Provide the [x, y] coordinate of the cell's center where the given text is located.  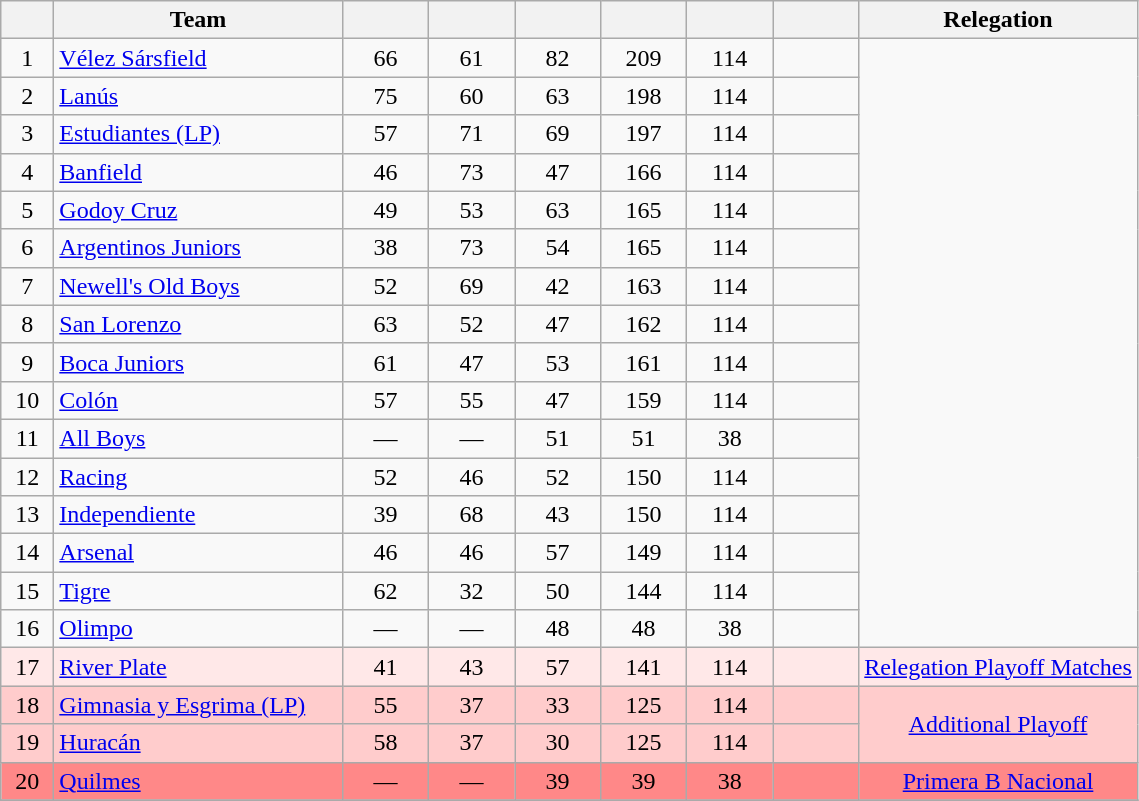
River Plate [198, 667]
13 [28, 515]
Colón [198, 400]
Quilmes [198, 781]
Primera B Nacional [998, 781]
Boca Juniors [198, 362]
68 [471, 515]
42 [557, 286]
11 [28, 438]
Lanús [198, 96]
8 [28, 324]
149 [644, 553]
41 [385, 667]
54 [557, 248]
66 [385, 58]
16 [28, 629]
198 [644, 96]
163 [644, 286]
15 [28, 591]
14 [28, 553]
162 [644, 324]
197 [644, 134]
50 [557, 591]
166 [644, 172]
San Lorenzo [198, 324]
60 [471, 96]
20 [28, 781]
141 [644, 667]
161 [644, 362]
All Boys [198, 438]
58 [385, 743]
18 [28, 705]
Racing [198, 477]
Relegation [998, 20]
209 [644, 58]
19 [28, 743]
9 [28, 362]
2 [28, 96]
10 [28, 400]
Independiente [198, 515]
Relegation Playoff Matches [998, 667]
Tigre [198, 591]
Additional Playoff [998, 724]
5 [28, 210]
Banfield [198, 172]
Estudiantes (LP) [198, 134]
Gimnasia y Esgrima (LP) [198, 705]
Team [198, 20]
Arsenal [198, 553]
3 [28, 134]
33 [557, 705]
75 [385, 96]
32 [471, 591]
17 [28, 667]
7 [28, 286]
82 [557, 58]
62 [385, 591]
4 [28, 172]
144 [644, 591]
159 [644, 400]
Godoy Cruz [198, 210]
6 [28, 248]
12 [28, 477]
71 [471, 134]
Vélez Sársfield [198, 58]
Olimpo [198, 629]
Newell's Old Boys [198, 286]
49 [385, 210]
30 [557, 743]
Argentinos Juniors [198, 248]
1 [28, 58]
Huracán [198, 743]
